Identify which cell holds the provided text, then report its (X, Y) central coordinate. 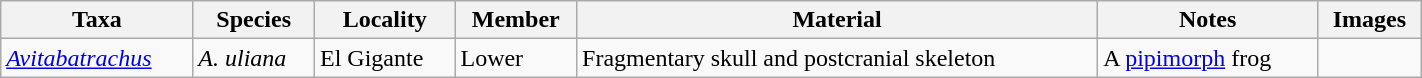
Images (1370, 20)
Taxa (97, 20)
Notes (1208, 20)
Member (516, 20)
El Gigante (384, 58)
Species (254, 20)
Material (838, 20)
Avitabatrachus (97, 58)
Fragmentary skull and postcranial skeleton (838, 58)
Locality (384, 20)
A. uliana (254, 58)
A pipimorph frog (1208, 58)
Lower (516, 58)
